Pinpoint the cell where the given text exists, returning its [x, y] midpoint coordinate. 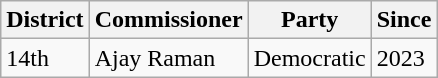
Since [404, 20]
Commissioner [168, 20]
Ajay Raman [168, 58]
2023 [404, 58]
District [45, 20]
14th [45, 58]
Democratic [310, 58]
Party [310, 20]
